Find where the given text appears and provide that cell's center as [x, y] coordinate. 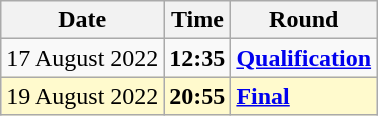
Date [82, 20]
12:35 [198, 58]
19 August 2022 [82, 96]
Round [304, 20]
17 August 2022 [82, 58]
20:55 [198, 96]
Time [198, 20]
Qualification [304, 58]
Final [304, 96]
